Search for the cell housing the specified text and yield its [X, Y] center coordinate. 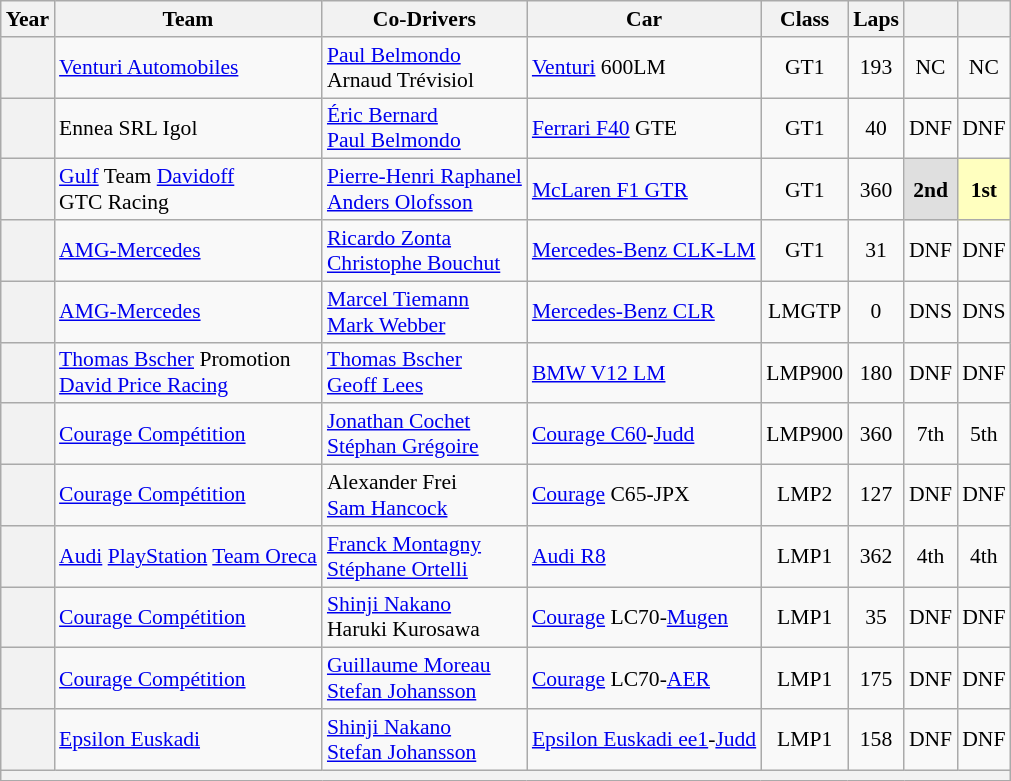
175 [876, 678]
Epsilon Euskadi ee1-Judd [644, 740]
Pierre-Henri Raphanel Anders Olofsson [424, 190]
180 [876, 372]
7th [930, 434]
Audi PlayStation Team Oreca [188, 556]
Audi R8 [644, 556]
Co-Drivers [424, 19]
31 [876, 250]
Venturi Automobiles [188, 68]
Mercedes-Benz CLK-LM [644, 250]
Courage C65-JPX [644, 496]
40 [876, 128]
Thomas Bscher Promotion David Price Racing [188, 372]
158 [876, 740]
Jonathan Cochet Stéphan Grégoire [424, 434]
0 [876, 312]
Venturi 600LM [644, 68]
2nd [930, 190]
Marcel Tiemann Mark Webber [424, 312]
35 [876, 618]
McLaren F1 GTR [644, 190]
BMW V12 LM [644, 372]
Courage C60-Judd [644, 434]
127 [876, 496]
Mercedes-Benz CLR [644, 312]
193 [876, 68]
362 [876, 556]
Shinji Nakano Stefan Johansson [424, 740]
Year [28, 19]
Ricardo Zonta Christophe Bouchut [424, 250]
Class [804, 19]
Ferrari F40 GTE [644, 128]
LMGTP [804, 312]
Team [188, 19]
Epsilon Euskadi [188, 740]
Gulf Team Davidoff GTC Racing [188, 190]
5th [984, 434]
1st [984, 190]
Éric Bernard Paul Belmondo [424, 128]
Guillaume Moreau Stefan Johansson [424, 678]
Alexander Frei Sam Hancock [424, 496]
LMP2 [804, 496]
Franck Montagny Stéphane Ortelli [424, 556]
Thomas Bscher Geoff Lees [424, 372]
Shinji Nakano Haruki Kurosawa [424, 618]
Courage LC70-Mugen [644, 618]
Laps [876, 19]
Paul Belmondo Arnaud Trévisiol [424, 68]
Car [644, 19]
Courage LC70-AER [644, 678]
Ennea SRL Igol [188, 128]
